Determine the (x, y) coordinate at the center of the cell enclosing the given text.  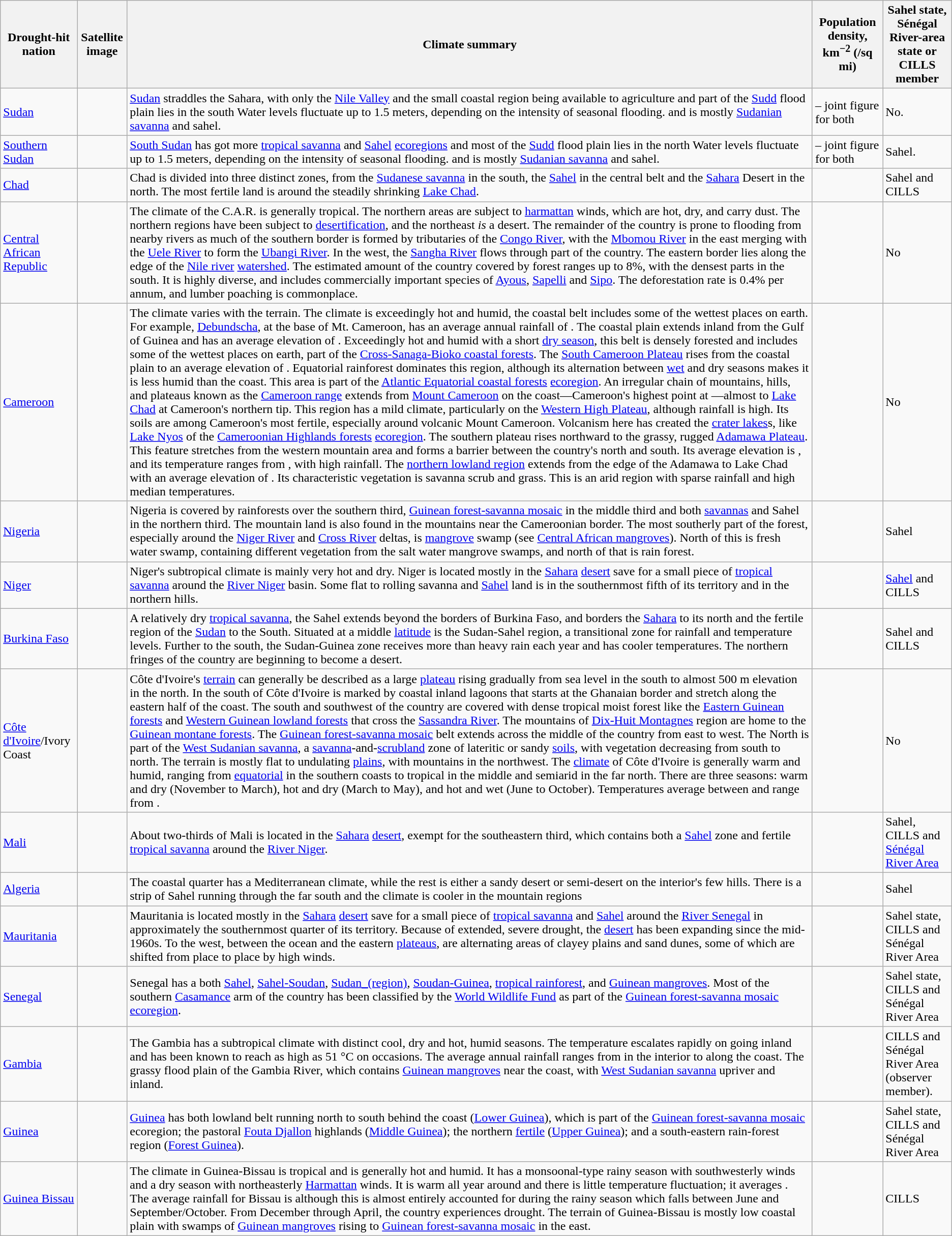
Mauritania (39, 936)
Sahel. (917, 152)
Sahel, CILLS and Sénégal River Area (917, 842)
Drought-hit nation (39, 45)
Guinea Bissau (39, 1199)
Gambia (39, 1064)
Cameroon (39, 402)
CILLS (917, 1199)
Nigeria (39, 531)
Sahel state, Sénégal River-area state or CILLS member (917, 45)
Mali (39, 842)
Niger (39, 585)
CILLS and Sénégal River Area (observer member). (917, 1064)
Côte d'Ivoire/Ivory Coast (39, 741)
Population density, km−2 (/sq mi) (847, 45)
Climate summary (470, 45)
Algeria (39, 889)
Sudan (39, 112)
Guinea (39, 1131)
No. (917, 112)
Senegal (39, 997)
Central African Republic (39, 252)
Satellite image (102, 45)
Chad (39, 185)
Burkina Faso (39, 639)
Southern Sudan (39, 152)
